Return (X, Y) of the center of cell containing provided text 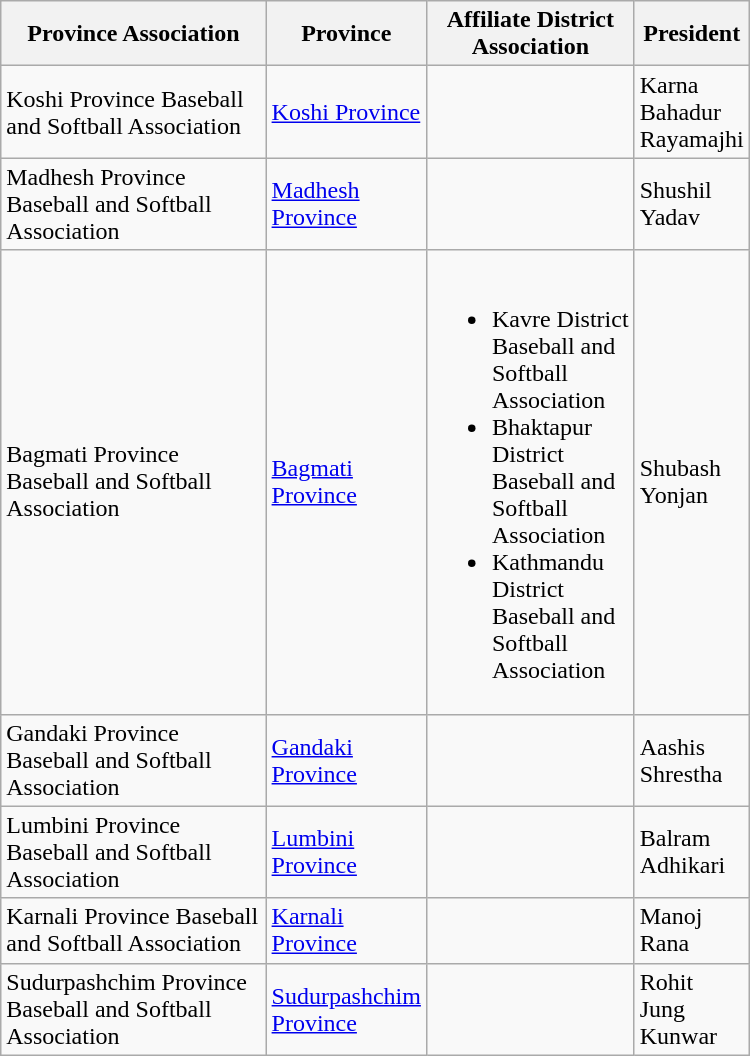
Manoj Rana (692, 930)
Sudurpashchim Province (346, 1009)
Rohit Jung Kunwar (692, 1009)
Karna Bahadur Rayamajhi (692, 112)
Gandaki Province (346, 760)
Affiliate District Association (530, 34)
Madhesh Province (346, 204)
Province Association (134, 34)
Balram Adhikari (692, 852)
Karnali Province (346, 930)
Gandaki Province Baseball and Softball Association (134, 760)
Koshi Province (346, 112)
Madhesh Province Baseball and Softball Association (134, 204)
Bagmati Province (346, 482)
Lumbini Province (346, 852)
Province (346, 34)
Koshi Province Baseball and Softball Association (134, 112)
President (692, 34)
Shubash Yonjan (692, 482)
Karnali Province Baseball and Softball Association (134, 930)
Lumbini Province Baseball and Softball Association (134, 852)
Bagmati Province Baseball and Softball Association (134, 482)
Aashis Shrestha (692, 760)
Shushil Yadav (692, 204)
Sudurpashchim Province Baseball and Softball Association (134, 1009)
